Capture the cell that displays the provided text and extract its [x, y] central coordinate. 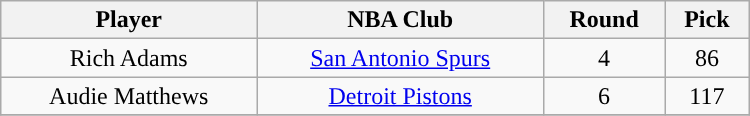
86 [708, 58]
San Antonio Spurs [400, 58]
NBA Club [400, 20]
Rich Adams [129, 58]
6 [604, 96]
Detroit Pistons [400, 96]
Player [129, 20]
117 [708, 96]
Audie Matthews [129, 96]
Pick [708, 20]
4 [604, 58]
Round [604, 20]
